Detect which cell encompasses the target text, then output its (X, Y) center coordinate. 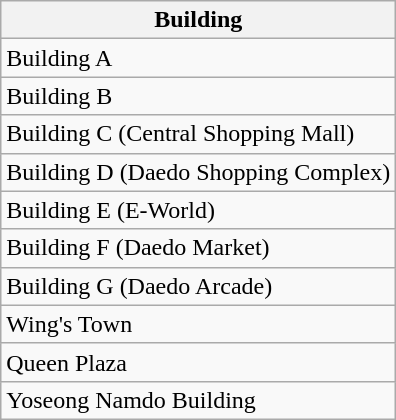
Building C (Central Shopping Mall) (198, 134)
Building D (Daedo Shopping Complex) (198, 172)
Wing's Town (198, 324)
Building A (198, 58)
Building F (Daedo Market) (198, 248)
Building G (Daedo Arcade) (198, 286)
Queen Plaza (198, 362)
Building (198, 20)
Yoseong Namdo Building (198, 400)
Building E (E-World) (198, 210)
Building B (198, 96)
